Extract the [x, y] coordinate from the center of the cell holding the provided text.  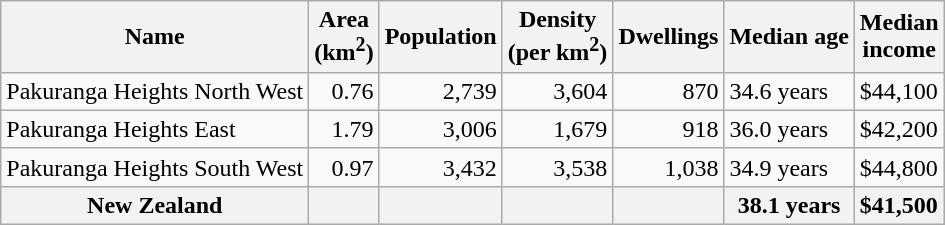
Medianincome [899, 37]
0.97 [344, 167]
Area(km2) [344, 37]
Name [155, 37]
Population [440, 37]
34.9 years [789, 167]
1,679 [558, 129]
$44,100 [899, 91]
1,038 [668, 167]
Pakuranga Heights South West [155, 167]
3,538 [558, 167]
36.0 years [789, 129]
870 [668, 91]
1.79 [344, 129]
$44,800 [899, 167]
2,739 [440, 91]
3,006 [440, 129]
Pakuranga Heights North West [155, 91]
918 [668, 129]
Pakuranga Heights East [155, 129]
New Zealand [155, 205]
Median age [789, 37]
Dwellings [668, 37]
$42,200 [899, 129]
38.1 years [789, 205]
3,432 [440, 167]
0.76 [344, 91]
$41,500 [899, 205]
34.6 years [789, 91]
3,604 [558, 91]
Density(per km2) [558, 37]
